Determine the [X, Y] coordinate at the center of the cell enclosing the given text.  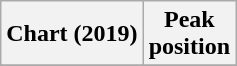
Peakposition [189, 34]
Chart (2019) [72, 34]
